Detect which cell encompasses the target text, then output its (x, y) center coordinate. 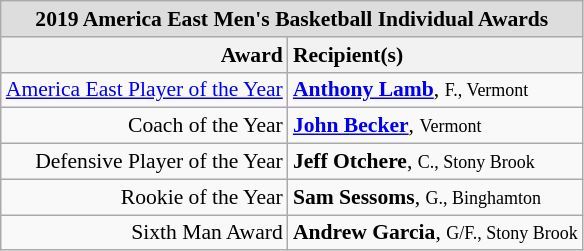
Jeff Otchere, C., Stony Brook (436, 162)
Defensive Player of the Year (144, 162)
Recipient(s) (436, 55)
Anthony Lamb, F., Vermont (436, 90)
Andrew Garcia, G/F., Stony Brook (436, 233)
Award (144, 55)
America East Player of the Year (144, 90)
2019 America East Men's Basketball Individual Awards (292, 19)
Sam Sessoms, G., Binghamton (436, 197)
Sixth Man Award (144, 233)
John Becker, Vermont (436, 126)
Rookie of the Year (144, 197)
Coach of the Year (144, 126)
